Determine the [x, y] coordinate at the center of the cell enclosing the given text.  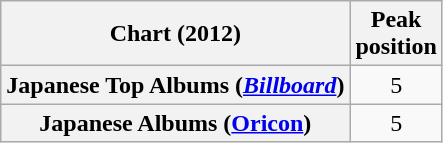
Chart (2012) [176, 34]
Japanese Top Albums (Billboard) [176, 85]
Peak position [396, 34]
Japanese Albums (Oricon) [176, 123]
